Return the [X, Y] coordinate for the center point of the cell that contains the specified text.  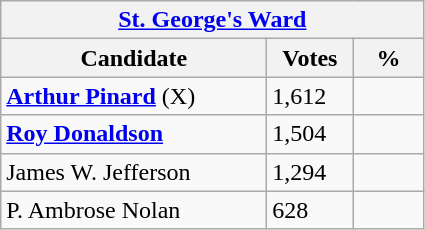
Candidate [134, 58]
St. George's Ward [212, 20]
P. Ambrose Nolan [134, 210]
% [388, 58]
628 [310, 210]
James W. Jefferson [134, 172]
1,294 [310, 172]
1,504 [310, 134]
Votes [310, 58]
1,612 [310, 96]
Roy Donaldson [134, 134]
Arthur Pinard (X) [134, 96]
